Capture the cell that displays the provided text and extract its (x, y) central coordinate. 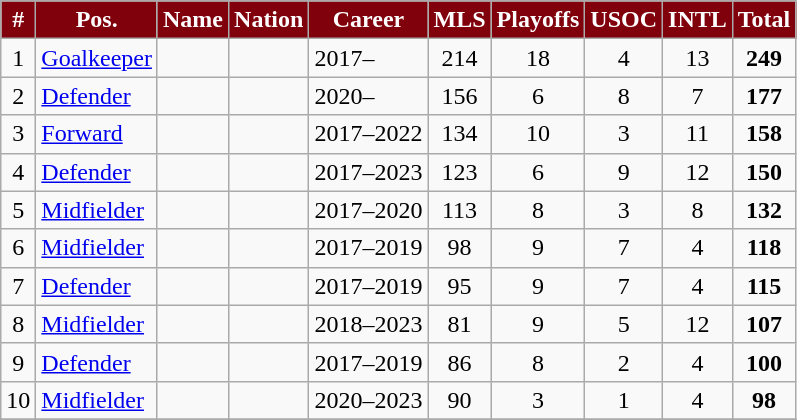
2018–2023 (368, 324)
# (18, 20)
2017–2022 (368, 134)
100 (764, 362)
132 (764, 210)
Nation (269, 20)
86 (460, 362)
177 (764, 96)
Total (764, 20)
18 (538, 58)
Career (368, 20)
2017–2020 (368, 210)
13 (698, 58)
90 (460, 400)
Pos. (97, 20)
Name (192, 20)
MLS (460, 20)
107 (764, 324)
95 (460, 286)
134 (460, 134)
150 (764, 172)
2020– (368, 96)
Forward (97, 134)
214 (460, 58)
115 (764, 286)
81 (460, 324)
Playoffs (538, 20)
123 (460, 172)
2017– (368, 58)
INTL (698, 20)
113 (460, 210)
2017–2023 (368, 172)
249 (764, 58)
Goalkeeper (97, 58)
11 (698, 134)
156 (460, 96)
118 (764, 248)
USOC (624, 20)
158 (764, 134)
2020–2023 (368, 400)
